Detect which cell encompasses the target text, then output its [X, Y] center coordinate. 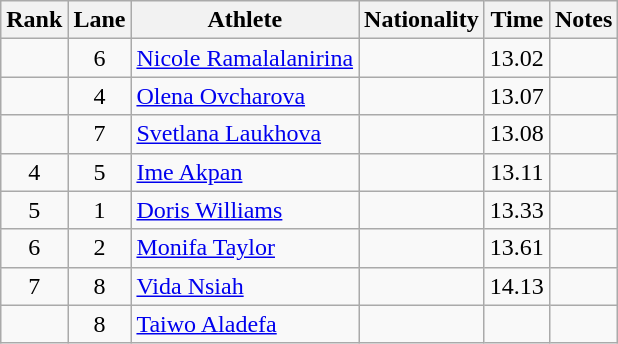
Monifa Taylor [245, 248]
Ime Akpan [245, 172]
Vida Nsiah [245, 286]
Olena Ovcharova [245, 96]
Nicole Ramalalanirina [245, 58]
13.08 [516, 134]
Rank [34, 20]
13.61 [516, 248]
Taiwo Aladefa [245, 324]
13.07 [516, 96]
1 [100, 210]
13.11 [516, 172]
Athlete [245, 20]
14.13 [516, 286]
2 [100, 248]
13.33 [516, 210]
13.02 [516, 58]
Doris Williams [245, 210]
Lane [100, 20]
Svetlana Laukhova [245, 134]
Notes [583, 20]
Time [516, 20]
Nationality [422, 20]
